Extract the [x, y] coordinate from the center of the cell holding the provided text.  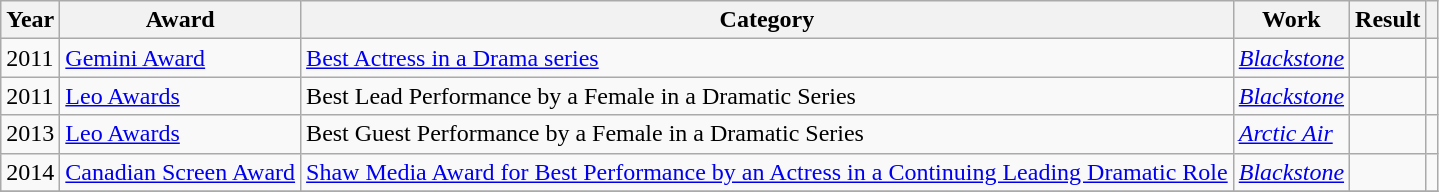
Shaw Media Award for Best Performance by an Actress in a Continuing Leading Dramatic Role [768, 172]
2014 [30, 172]
Work [1291, 20]
Canadian Screen Award [180, 172]
Best Guest Performance by a Female in a Dramatic Series [768, 134]
Best Lead Performance by a Female in a Dramatic Series [768, 96]
Best Actress in a Drama series [768, 58]
2013 [30, 134]
Category [768, 20]
Award [180, 20]
Gemini Award [180, 58]
Year [30, 20]
Arctic Air [1291, 134]
Result [1388, 20]
